Output the (X, Y) coordinate of the center of the cell containing the given text.  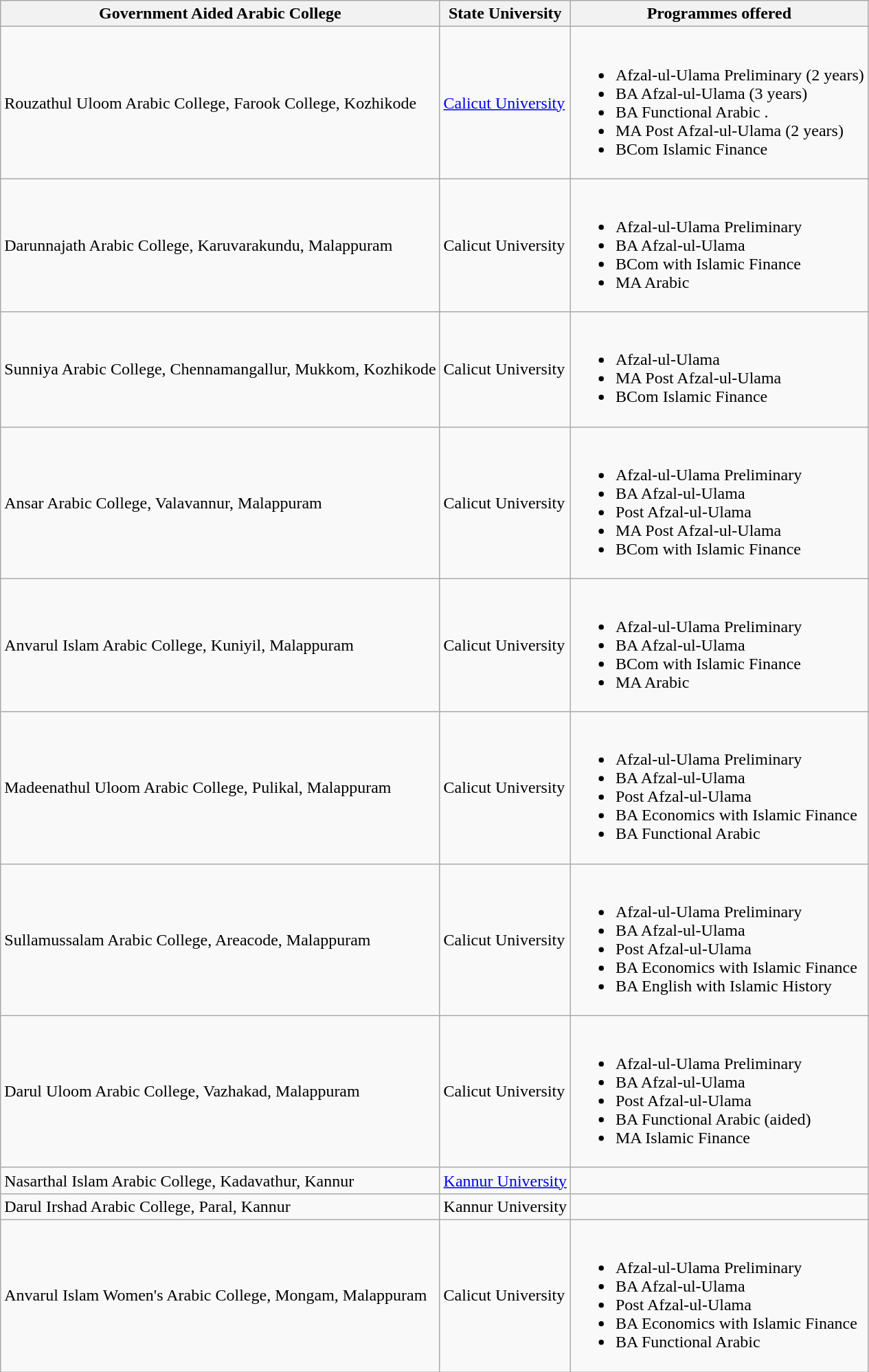
Sullamussalam Arabic College, Areacode, Malappuram (220, 940)
State University (505, 14)
Afzal-ul-Ulama Preliminary (2 years)BA Afzal-ul-Ulama (3 years)BA Functional Arabic .MA Post Afzal-ul-Ulama (2 years)BCom Islamic Finance (719, 103)
Rouzathul Uloom Arabic College, Farook College, Kozhikode (220, 103)
Darul Irshad Arabic College, Paral, Kannur (220, 1206)
Darul Uloom Arabic College, Vazhakad, Malappuram (220, 1091)
Madeenathul Uloom Arabic College, Pulikal, Malappuram (220, 787)
Afzal-ul-Ulama PreliminaryBA Afzal-ul-UlamaPost Afzal-ul-UlamaBA Economics with Islamic FinanceBA English with Islamic History (719, 940)
Afzal-ul-UlamaMA Post Afzal-ul-UlamaBCom Islamic Finance (719, 370)
Government Aided Arabic College (220, 14)
Ansar Arabic College, Valavannur, Malappuram (220, 503)
Afzal-ul-Ulama PreliminaryBA Afzal-ul-UlamaPost Afzal-ul-UlamaBA Functional Arabic (aided)MA Islamic Finance (719, 1091)
Sunniya Arabic College, Chennamangallur, Mukkom, Kozhikode (220, 370)
Darunnajath Arabic College, Karuvarakundu, Malappuram (220, 245)
Nasarthal Islam Arabic College, Kadavathur, Kannur (220, 1180)
Programmes offered (719, 14)
Anvarul Islam Women's Arabic College, Mongam, Malappuram (220, 1296)
Afzal-ul-Ulama PreliminaryBA Afzal-ul-UlamaPost Afzal-ul-UlamaMA Post Afzal-ul-UlamaBCom with Islamic Finance (719, 503)
Anvarul Islam Arabic College, Kuniyil, Malappuram (220, 645)
